Output the (x, y) coordinate of the center of the cell containing the given text.  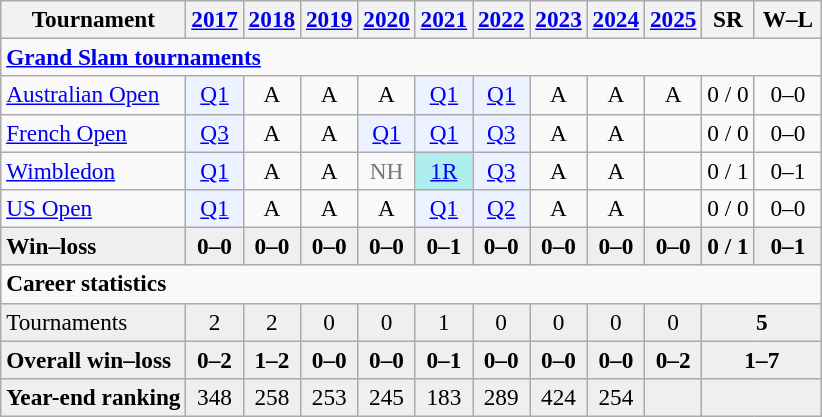
2022 (502, 19)
W–L (788, 19)
French Open (94, 133)
245 (386, 397)
US Open (94, 208)
Grand Slam tournaments (412, 57)
254 (616, 397)
Year-end ranking (94, 397)
Overall win–loss (94, 359)
258 (272, 397)
424 (558, 397)
1 (444, 322)
183 (444, 397)
2019 (330, 19)
1R (444, 170)
Tournament (94, 19)
2021 (444, 19)
Career statistics (412, 284)
5 (762, 322)
Win–loss (94, 246)
Wimbledon (94, 170)
289 (502, 397)
Tournaments (94, 322)
Q2 (502, 208)
2020 (386, 19)
Australian Open (94, 95)
2025 (674, 19)
1–2 (272, 359)
348 (214, 397)
2017 (214, 19)
2023 (558, 19)
2024 (616, 19)
SR (728, 19)
NH (386, 170)
1–7 (762, 359)
253 (330, 397)
2018 (272, 19)
